Identify which cell holds the provided text, then report its (x, y) central coordinate. 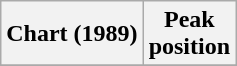
Peakposition (189, 34)
Chart (1989) (72, 34)
